Search for the cell housing the specified text and yield its (X, Y) center coordinate. 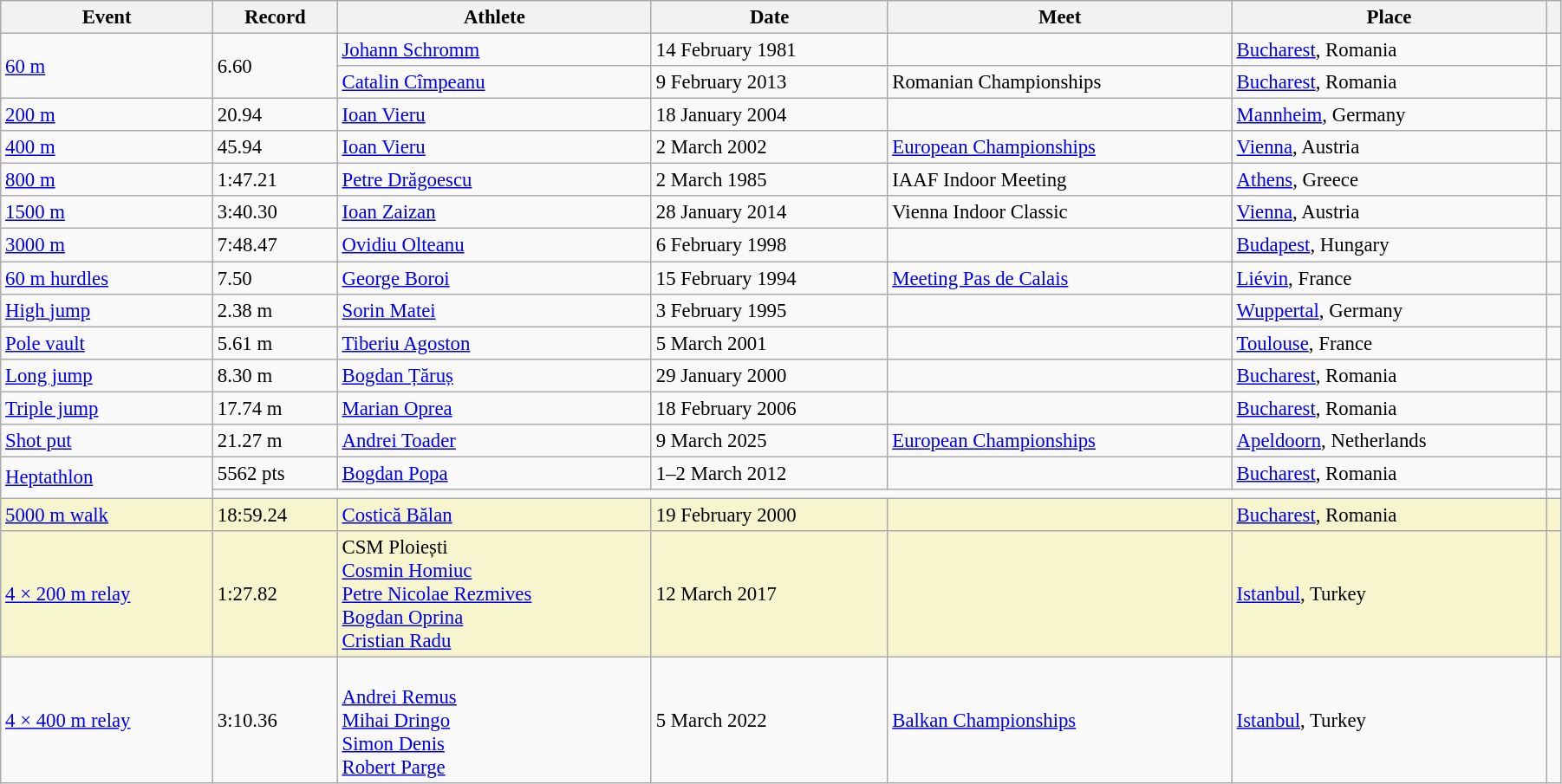
Pole vault (107, 343)
5562 pts (276, 473)
Wuppertal, Germany (1389, 310)
4 × 200 m relay (107, 594)
5.61 m (276, 343)
High jump (107, 310)
Tiberiu Agoston (494, 343)
Ovidiu Olteanu (494, 245)
Bogdan Țăruș (494, 375)
Liévin, France (1389, 278)
Marian Oprea (494, 408)
3:10.36 (276, 721)
14 February 1981 (769, 50)
Balkan Championships (1059, 721)
Meet (1059, 17)
2 March 2002 (769, 147)
1:47.21 (276, 180)
Mannheim, Germany (1389, 115)
Catalin Cîmpeanu (494, 82)
28 January 2014 (769, 212)
Long jump (107, 375)
17.74 m (276, 408)
5 March 2001 (769, 343)
Shot put (107, 441)
9 March 2025 (769, 441)
Vienna Indoor Classic (1059, 212)
12 March 2017 (769, 594)
Bogdan Popa (494, 473)
29 January 2000 (769, 375)
6.60 (276, 66)
Triple jump (107, 408)
Andrei RemusMihai DringoSimon DenisRobert Parge (494, 721)
Apeldoorn, Netherlands (1389, 441)
Johann Schromm (494, 50)
6 February 1998 (769, 245)
1500 m (107, 212)
45.94 (276, 147)
9 February 2013 (769, 82)
7:48.47 (276, 245)
7.50 (276, 278)
1:27.82 (276, 594)
Ioan Zaizan (494, 212)
400 m (107, 147)
18:59.24 (276, 515)
4 × 400 m relay (107, 721)
Toulouse, France (1389, 343)
CSM PloieștiCosmin HomiucPetre Nicolae RezmivesBogdan OprinaCristian Radu (494, 594)
200 m (107, 115)
15 February 1994 (769, 278)
20.94 (276, 115)
8.30 m (276, 375)
19 February 2000 (769, 515)
George Boroi (494, 278)
3:40.30 (276, 212)
800 m (107, 180)
Athens, Greece (1389, 180)
5 March 2022 (769, 721)
60 m (107, 66)
Place (1389, 17)
2.38 m (276, 310)
3 February 1995 (769, 310)
1–2 March 2012 (769, 473)
18 January 2004 (769, 115)
Budapest, Hungary (1389, 245)
Date (769, 17)
Meeting Pas de Calais (1059, 278)
Andrei Toader (494, 441)
60 m hurdles (107, 278)
Costică Bălan (494, 515)
Heptathlon (107, 477)
Athlete (494, 17)
Petre Drăgoescu (494, 180)
Romanian Championships (1059, 82)
18 February 2006 (769, 408)
Sorin Matei (494, 310)
IAAF Indoor Meeting (1059, 180)
Event (107, 17)
2 March 1985 (769, 180)
5000 m walk (107, 515)
3000 m (107, 245)
21.27 m (276, 441)
Record (276, 17)
